From the cell containing the given text, extract its center point as [x, y] coordinate. 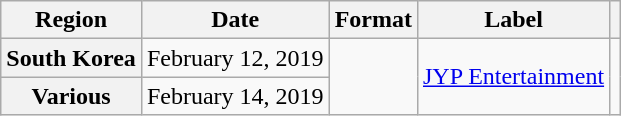
South Korea [72, 58]
Date [235, 20]
February 14, 2019 [235, 96]
Various [72, 96]
JYP Entertainment [513, 77]
Format [373, 20]
February 12, 2019 [235, 58]
Region [72, 20]
Label [513, 20]
